Output the [X, Y] coordinate of the center of the cell containing the given text.  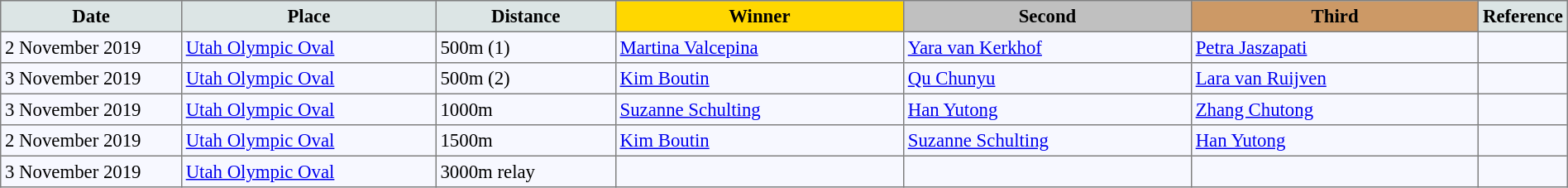
Distance [526, 17]
Third [1335, 17]
Zhang Chutong [1335, 109]
Qu Chunyu [1047, 79]
Date [91, 17]
500m (2) [526, 79]
Martina Valcepina [759, 47]
500m (1) [526, 47]
Second [1047, 17]
Petra Jaszapati [1335, 47]
Lara van Ruijven [1335, 79]
Reference [1523, 17]
3000m relay [526, 171]
Yara van Kerkhof [1047, 47]
1000m [526, 109]
Winner [759, 17]
Place [308, 17]
1500m [526, 141]
